Return [x, y] of the center of cell containing provided text 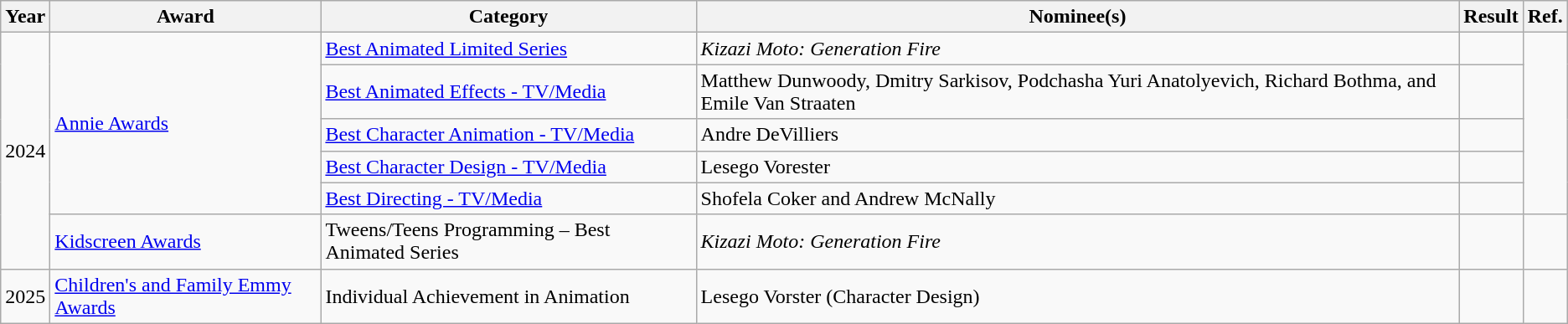
Best Animated Limited Series [508, 49]
2024 [25, 151]
Individual Achievement in Animation [508, 296]
Annie Awards [186, 124]
Nominee(s) [1077, 17]
Tweens/Teens Programming – Best Animated Series [508, 241]
Kidscreen Awards [186, 241]
Lesego Vorester [1077, 167]
Best Animated Effects - TV/Media [508, 92]
2025 [25, 296]
Best Character Design - TV/Media [508, 167]
Children's and Family Emmy Awards [186, 296]
Lesego Vorster (Character Design) [1077, 296]
Andre DeVilliers [1077, 135]
Award [186, 17]
Category [508, 17]
Best Character Animation - TV/Media [508, 135]
Ref. [1545, 17]
Shofela Coker and Andrew McNally [1077, 198]
Year [25, 17]
Best Directing - TV/Media [508, 198]
Result [1491, 17]
Matthew Dunwoody, Dmitry Sarkisov, Podchasha Yuri Anatolyevich, Richard Bothma, and Emile Van Straaten [1077, 92]
